Locate the cell with the specified text and output its [X, Y] center coordinate. 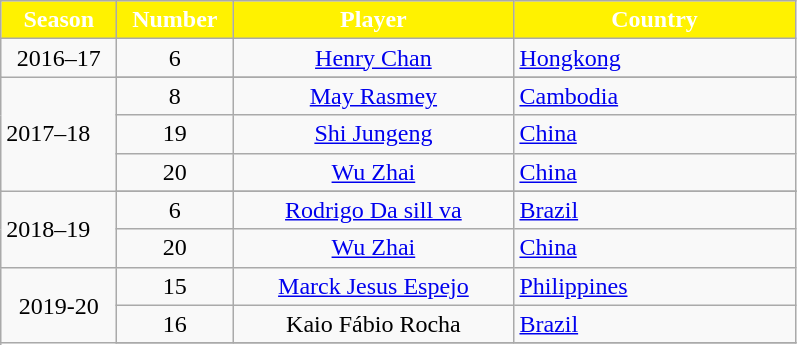
8 [175, 96]
2019-20 [59, 305]
Philippines [654, 286]
Season [59, 20]
Marck Jesus Espejo [374, 286]
Kaio Fábio Rocha [374, 324]
15 [175, 286]
Rodrigo Da sill va [374, 210]
2018–19 [59, 229]
May Rasmey [374, 96]
Shi Jungeng [374, 134]
Country [654, 20]
Henry Chan [374, 58]
19 [175, 134]
Hongkong [654, 58]
2017–18 [59, 134]
Cambodia [654, 96]
2016–17 [59, 58]
16 [175, 324]
Player [374, 20]
Number [175, 20]
